From the cell containing the given text, extract its center point as (X, Y) coordinate. 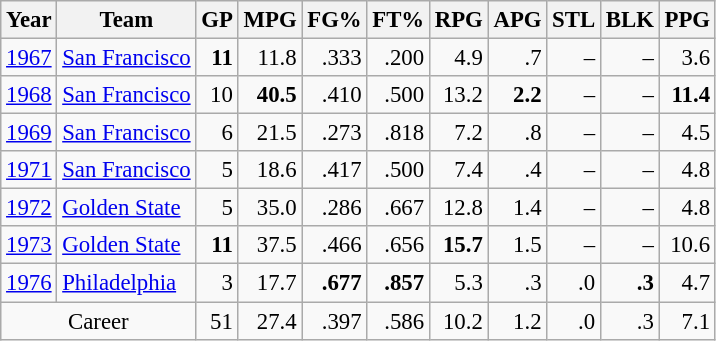
RPG (458, 20)
10.6 (687, 245)
.4 (518, 170)
4.9 (458, 58)
Career (98, 321)
7.2 (458, 133)
2.2 (518, 95)
18.6 (270, 170)
12.8 (458, 208)
1967 (29, 58)
.677 (334, 283)
1973 (29, 245)
PPG (687, 20)
.667 (398, 208)
1.4 (518, 208)
13.2 (458, 95)
.857 (398, 283)
1.5 (518, 245)
40.5 (270, 95)
3.6 (687, 58)
37.5 (270, 245)
.397 (334, 321)
MPG (270, 20)
7.4 (458, 170)
.656 (398, 245)
1972 (29, 208)
STL (574, 20)
10.2 (458, 321)
17.7 (270, 283)
3 (217, 283)
1.2 (518, 321)
51 (217, 321)
Team (126, 20)
.200 (398, 58)
27.4 (270, 321)
15.7 (458, 245)
Philadelphia (126, 283)
7.1 (687, 321)
4.5 (687, 133)
10 (217, 95)
APG (518, 20)
1968 (29, 95)
1969 (29, 133)
.273 (334, 133)
1971 (29, 170)
4.7 (687, 283)
.410 (334, 95)
.286 (334, 208)
GP (217, 20)
Year (29, 20)
FT% (398, 20)
.417 (334, 170)
5.3 (458, 283)
6 (217, 133)
FG% (334, 20)
.466 (334, 245)
.8 (518, 133)
11.8 (270, 58)
21.5 (270, 133)
11.4 (687, 95)
.586 (398, 321)
BLK (630, 20)
.333 (334, 58)
.818 (398, 133)
35.0 (270, 208)
1976 (29, 283)
.7 (518, 58)
